Output the (X, Y) coordinate of the center of the cell containing the given text.  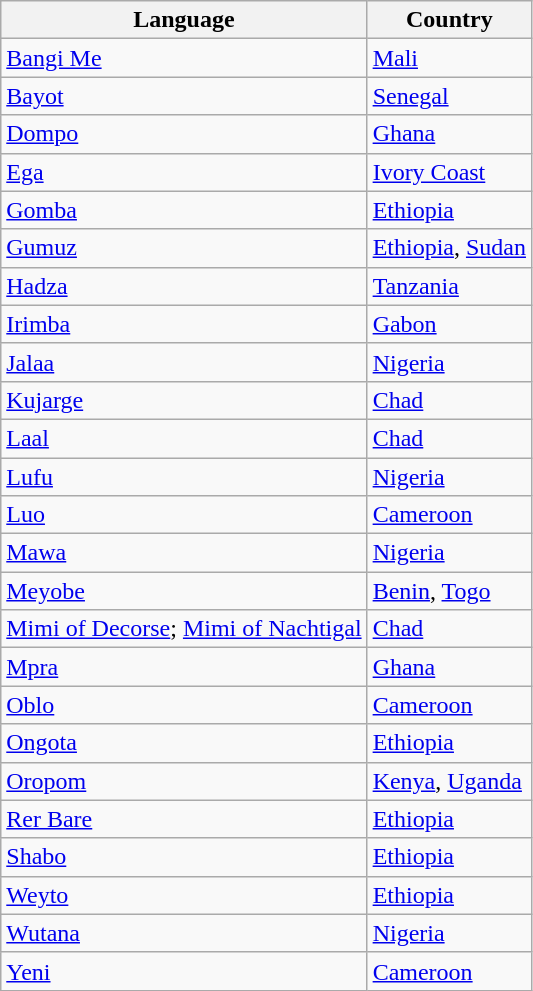
Laal (184, 438)
Dompo (184, 134)
Kujarge (184, 400)
Mawa (184, 553)
Ivory Coast (449, 172)
Tanzania (449, 286)
Mpra (184, 667)
Ega (184, 172)
Oropom (184, 781)
Meyobe (184, 591)
Jalaa (184, 362)
Language (184, 20)
Country (449, 20)
Shabo (184, 857)
Mali (449, 58)
Benin, Togo (449, 591)
Gabon (449, 324)
Ongota (184, 743)
Kenya, Uganda (449, 781)
Ethiopia, Sudan (449, 248)
Bayot (184, 96)
Oblo (184, 705)
Gomba (184, 210)
Rer Bare (184, 819)
Senegal (449, 96)
Luo (184, 515)
Yeni (184, 971)
Irimba (184, 324)
Mimi of Decorse; Mimi of Nachtigal (184, 629)
Bangi Me (184, 58)
Lufu (184, 477)
Wutana (184, 933)
Gumuz (184, 248)
Hadza (184, 286)
Weyto (184, 895)
